Determine the [x, y] coordinate at the center of the cell enclosing the given text.  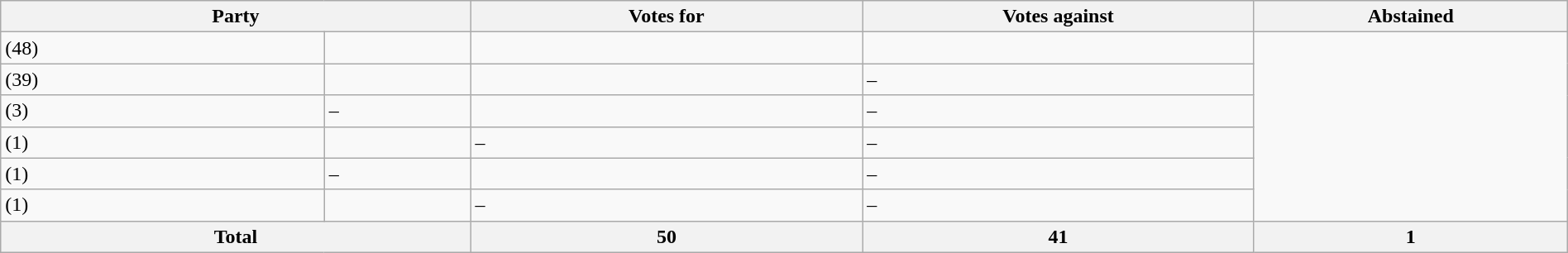
(39) [162, 79]
1 [1411, 236]
Party [236, 17]
Total [236, 236]
(3) [162, 111]
Votes against [1059, 17]
Votes for [667, 17]
(48) [162, 48]
41 [1059, 236]
Abstained [1411, 17]
50 [667, 236]
